Capture the cell that displays the provided text and extract its (x, y) central coordinate. 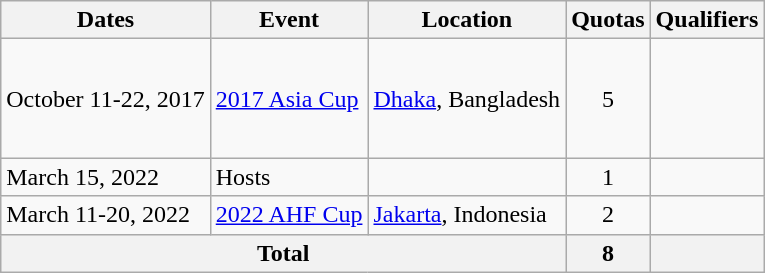
Jakarta, Indonesia (467, 215)
2022 AHF Cup (289, 215)
March 11-20, 2022 (106, 215)
8 (608, 253)
Hosts (289, 177)
Event (289, 20)
Total (284, 253)
1 (608, 177)
Qualifiers (707, 20)
2017 Asia Cup (289, 98)
March 15, 2022 (106, 177)
October 11-22, 2017 (106, 98)
Dates (106, 20)
Quotas (608, 20)
Dhaka, Bangladesh (467, 98)
2 (608, 215)
5 (608, 98)
Location (467, 20)
